From the cell containing the given text, extract its center point as (X, Y) coordinate. 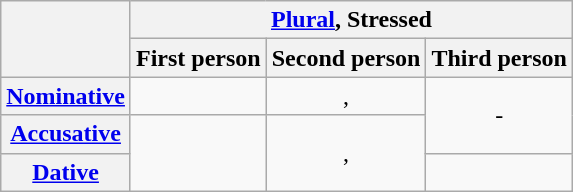
Third person (499, 58)
Accusative (66, 134)
Plural, Stressed (351, 20)
Nominative (66, 96)
Second person (346, 58)
First person (198, 58)
- (499, 115)
Dative (66, 172)
